Identify which cell holds the provided text, then report its (x, y) central coordinate. 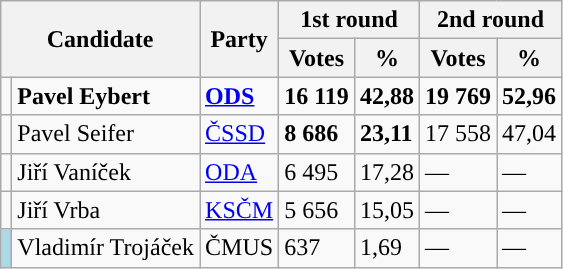
2nd round (490, 20)
ODA (240, 172)
Vladimír Trojáček (106, 248)
ODS (240, 96)
KSČM (240, 210)
15,05 (386, 210)
Candidate (100, 39)
17 558 (458, 134)
42,88 (386, 96)
19 769 (458, 96)
Party (240, 39)
1,69 (386, 248)
6 495 (317, 172)
23,11 (386, 134)
Pavel Eybert (106, 96)
Jiří Vrba (106, 210)
17,28 (386, 172)
16 119 (317, 96)
Pavel Seifer (106, 134)
ČMUS (240, 248)
47,04 (528, 134)
637 (317, 248)
Jiří Vaníček (106, 172)
ČSSD (240, 134)
8 686 (317, 134)
1st round (350, 20)
52,96 (528, 96)
5 656 (317, 210)
